For the text-containing cell, return its midpoint in (X, Y) coordinate format. 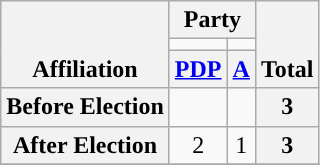
After Election (86, 145)
PDP (198, 69)
Before Election (86, 107)
2 (198, 145)
Party (212, 20)
1 (241, 145)
Affiliation (86, 44)
Total (287, 44)
A (241, 69)
